Provide the (X, Y) coordinate of the cell's center where the given text is located.  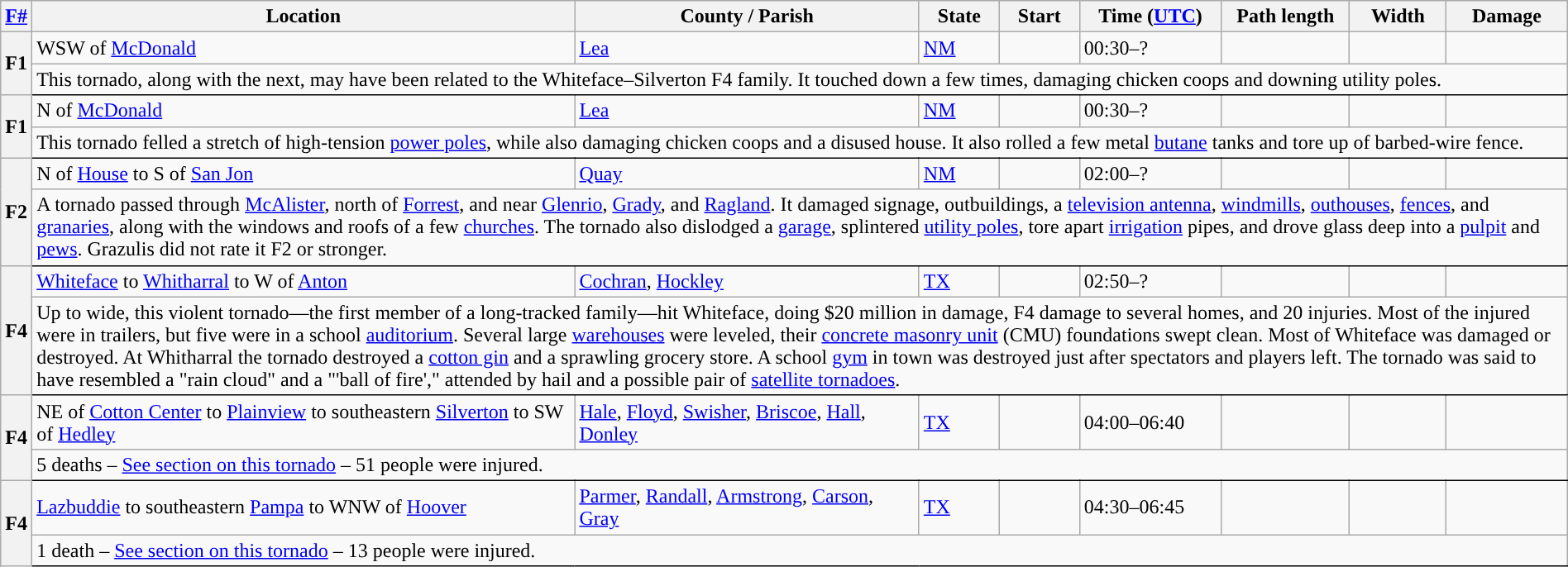
5 deaths – See section on this tornado – 51 people were injured. (801, 465)
F2 (17, 212)
02:00–? (1150, 174)
F# (17, 17)
Lazbuddie to southeastern Pampa to WNW of Hoover (304, 507)
1 death – See section on this tornado – 13 people were injured. (801, 550)
Start (1039, 17)
04:30–06:45 (1150, 507)
Parmer, Randall, Armstrong, Carson, Gray (747, 507)
Damage (1507, 17)
N of House to S of San Jon (304, 174)
Cochran, Hockley (747, 281)
04:00–06:40 (1150, 422)
Hale, Floyd, Swisher, Briscoe, Hall, Donley (747, 422)
Path length (1285, 17)
N of McDonald (304, 111)
02:50–? (1150, 281)
Whiteface to Whitharral to W of Anton (304, 281)
County / Parish (747, 17)
Quay (747, 174)
Time (UTC) (1150, 17)
Location (304, 17)
Width (1398, 17)
State (959, 17)
NE of Cotton Center to Plainview to southeastern Silverton to SW of Hedley (304, 422)
WSW of McDonald (304, 48)
